Pinpoint the cell where the given text exists, returning its (x, y) midpoint coordinate. 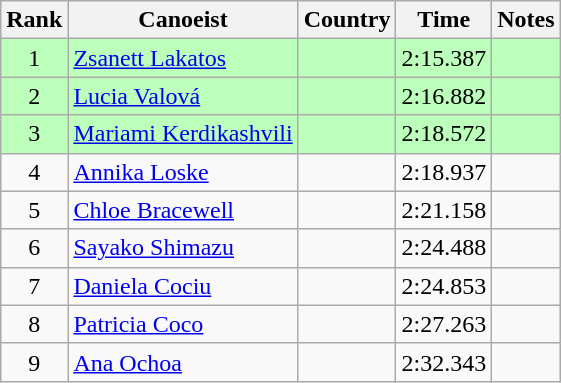
2:32.343 (444, 362)
2:24.488 (444, 248)
Canoeist (183, 20)
Daniela Cociu (183, 286)
2:21.158 (444, 210)
Sayako Shimazu (183, 248)
6 (34, 248)
Annika Loske (183, 172)
2:27.263 (444, 324)
3 (34, 134)
8 (34, 324)
2:18.572 (444, 134)
1 (34, 58)
Country (347, 20)
2:24.853 (444, 286)
7 (34, 286)
Ana Ochoa (183, 362)
5 (34, 210)
2:15.387 (444, 58)
Mariami Kerdikashvili (183, 134)
Lucia Valová (183, 96)
9 (34, 362)
2:18.937 (444, 172)
Notes (526, 20)
2 (34, 96)
2:16.882 (444, 96)
Patricia Coco (183, 324)
Zsanett Lakatos (183, 58)
Chloe Bracewell (183, 210)
4 (34, 172)
Rank (34, 20)
Time (444, 20)
